Extract the [X, Y] coordinate from the center of the cell holding the provided text.  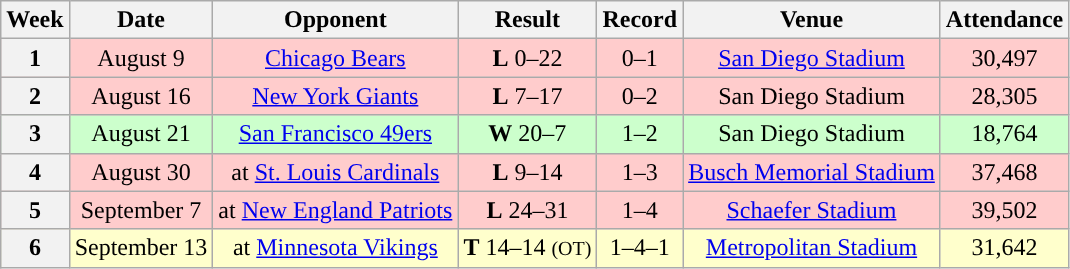
31,642 [1004, 248]
5 [35, 210]
4 [35, 172]
3 [35, 134]
1–3 [640, 172]
August 16 [141, 96]
Metropolitan Stadium [812, 248]
28,305 [1004, 96]
Chicago Bears [336, 58]
L 24–31 [528, 210]
T 14–14 (OT) [528, 248]
1–4 [640, 210]
September 7 [141, 210]
37,468 [1004, 172]
Record [640, 20]
at New England Patriots [336, 210]
1–4–1 [640, 248]
August 30 [141, 172]
2 [35, 96]
Venue [812, 20]
San Francisco 49ers [336, 134]
August 9 [141, 58]
L 7–17 [528, 96]
Result [528, 20]
September 13 [141, 248]
30,497 [1004, 58]
Week [35, 20]
New York Giants [336, 96]
6 [35, 248]
Attendance [1004, 20]
Schaefer Stadium [812, 210]
L 9–14 [528, 172]
Busch Memorial Stadium [812, 172]
August 21 [141, 134]
1–2 [640, 134]
at St. Louis Cardinals [336, 172]
L 0–22 [528, 58]
39,502 [1004, 210]
1 [35, 58]
0–1 [640, 58]
W 20–7 [528, 134]
0–2 [640, 96]
Date [141, 20]
18,764 [1004, 134]
Opponent [336, 20]
at Minnesota Vikings [336, 248]
